For the text-containing cell, return its midpoint in [x, y] coordinate format. 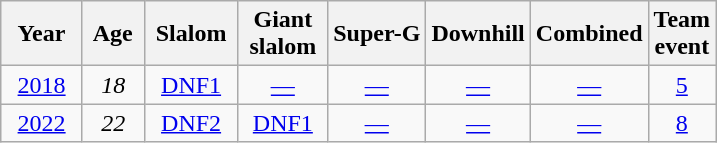
5 [682, 85]
Giant slalom [283, 34]
DNF2 [191, 123]
Downhill [478, 34]
2022 [42, 123]
22 [113, 123]
Combined [589, 34]
Age [113, 34]
18 [113, 85]
8 [682, 123]
Year [42, 34]
Slalom [191, 34]
Teamevent [682, 34]
Super-G [377, 34]
2018 [42, 85]
